Scan for the cell matching the given text and deliver its (x, y) coordinate at center. 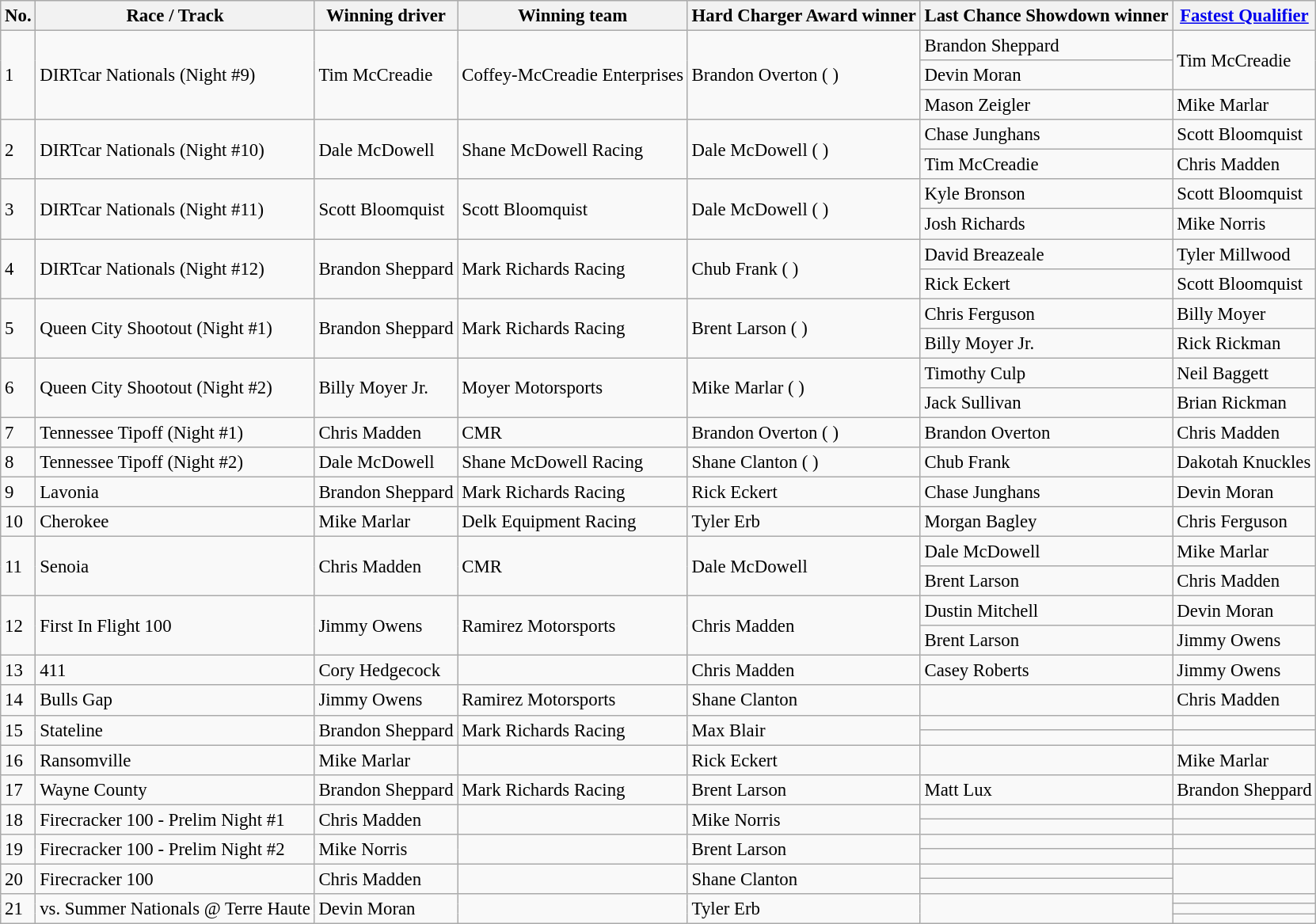
21 (18, 909)
Shane Clanton ( ) (804, 462)
16 (18, 760)
Bulls Gap (175, 701)
1 (18, 76)
Cherokee (175, 522)
Lavonia (175, 492)
Max Blair (804, 730)
Casey Roberts (1047, 671)
Fastest Qualifier (1245, 16)
Chub Frank (1047, 462)
Josh Richards (1047, 224)
Dakotah Knuckles (1245, 462)
11 (18, 567)
Kyle Bronson (1047, 194)
Billy Moyer (1245, 314)
14 (18, 701)
Firecracker 100 - Prelim Night #2 (175, 850)
DIRTcar Nationals (Night #9) (175, 76)
Morgan Bagley (1047, 522)
13 (18, 671)
Wayne County (175, 789)
8 (18, 462)
No. (18, 16)
Firecracker 100 - Prelim Night #1 (175, 819)
Moyer Motorsports (572, 388)
Winning driver (386, 16)
17 (18, 789)
Firecracker 100 (175, 879)
Winning team (572, 16)
Chub Frank ( ) (804, 269)
18 (18, 819)
Race / Track (175, 16)
Last Chance Showdown winner (1047, 16)
5 (18, 328)
411 (175, 671)
10 (18, 522)
6 (18, 388)
DIRTcar Nationals (Night #10) (175, 149)
vs. Summer Nationals @ Terre Haute (175, 909)
DIRTcar Nationals (Night #11) (175, 209)
12 (18, 626)
Queen City Shootout (Night #2) (175, 388)
Hard Charger Award winner (804, 16)
Timothy Culp (1047, 373)
David Breazeale (1047, 254)
Tyler Millwood (1245, 254)
7 (18, 432)
DIRTcar Nationals (Night #12) (175, 269)
Delk Equipment Racing (572, 522)
Mike Marlar ( ) (804, 388)
3 (18, 209)
First In Flight 100 (175, 626)
Coffey-McCreadie Enterprises (572, 76)
Tennessee Tipoff (Night #1) (175, 432)
Senoia (175, 567)
20 (18, 879)
Dustin Mitchell (1047, 611)
Tennessee Tipoff (Night #2) (175, 462)
15 (18, 730)
Stateline (175, 730)
Jack Sullivan (1047, 403)
Brian Rickman (1245, 403)
Rick Rickman (1245, 343)
Brandon Overton (1047, 432)
Matt Lux (1047, 789)
9 (18, 492)
Neil Baggett (1245, 373)
Mason Zeigler (1047, 105)
2 (18, 149)
4 (18, 269)
Brent Larson ( ) (804, 328)
Queen City Shootout (Night #1) (175, 328)
Ransomville (175, 760)
Cory Hedgecock (386, 671)
19 (18, 850)
